Pinpoint the cell where the given text exists, returning its [x, y] midpoint coordinate. 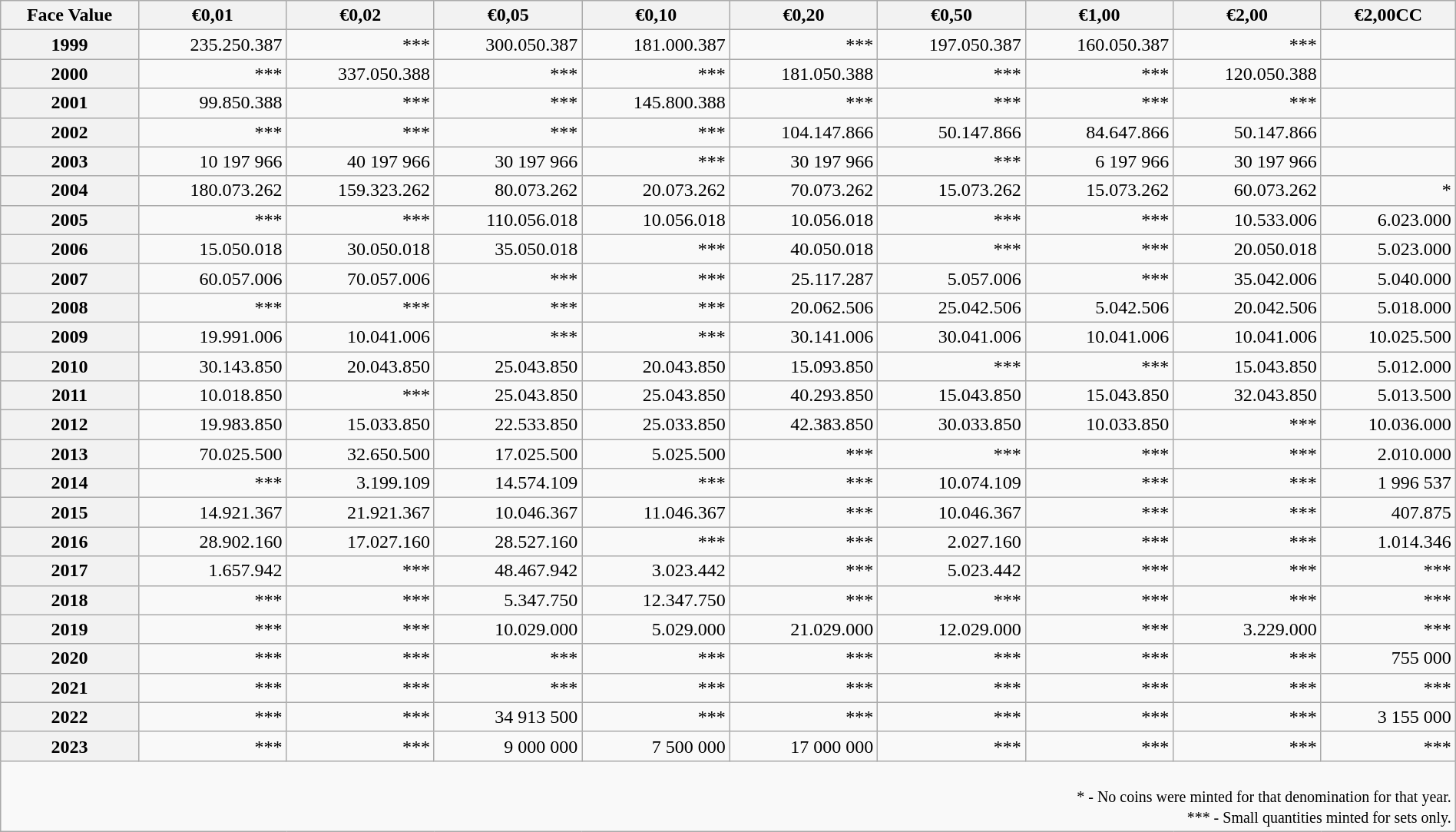
25.117.287 [803, 278]
€1,00 [1099, 15]
20.062.506 [803, 307]
€0,10 [656, 15]
70.073.262 [803, 191]
40 197 966 [360, 161]
40.050.018 [803, 249]
2012 [70, 425]
2007 [70, 278]
104.147.866 [803, 132]
70.025.500 [212, 454]
2.027.160 [951, 542]
2006 [70, 249]
35.050.018 [508, 249]
19.991.006 [212, 336]
11.046.367 [656, 512]
14.574.109 [508, 483]
120.050.388 [1247, 74]
12.029.000 [951, 629]
10 197 966 [212, 161]
5.042.506 [1099, 307]
28.527.160 [508, 542]
12.347.750 [656, 600]
Face Value [70, 15]
7 500 000 [656, 746]
2020 [70, 658]
5.057.006 [951, 278]
15.033.850 [360, 425]
48.467.942 [508, 571]
5.023.000 [1388, 249]
407.875 [1388, 512]
2016 [70, 542]
€0,50 [951, 15]
3 155 000 [1388, 717]
99.850.388 [212, 103]
30.141.006 [803, 336]
2019 [70, 629]
2005 [70, 220]
145.800.388 [656, 103]
€0,05 [508, 15]
3.199.109 [360, 483]
€0,20 [803, 15]
2021 [70, 688]
2001 [70, 103]
28.902.160 [212, 542]
6 197 966 [1099, 161]
159.323.262 [360, 191]
10.025.500 [1388, 336]
20.050.018 [1247, 249]
17 000 000 [803, 746]
110.056.018 [508, 220]
20.042.506 [1247, 307]
5.347.750 [508, 600]
337.050.388 [360, 74]
30.143.850 [212, 366]
19.983.850 [212, 425]
2017 [70, 571]
10.036.000 [1388, 425]
10.018.850 [212, 396]
2009 [70, 336]
40.293.850 [803, 396]
17.027.160 [360, 542]
35.042.006 [1247, 278]
10.533.006 [1247, 220]
2008 [70, 307]
60.073.262 [1247, 191]
2011 [70, 396]
2.010.000 [1388, 454]
70.057.006 [360, 278]
25.042.506 [951, 307]
5.018.000 [1388, 307]
2002 [70, 132]
15.050.018 [212, 249]
22.533.850 [508, 425]
9 000 000 [508, 746]
1.014.346 [1388, 542]
* - No coins were minted for that denomination for that year. *** - Small quantities minted for sets only. [728, 796]
2010 [70, 366]
181.000.387 [656, 45]
25.033.850 [656, 425]
21.921.367 [360, 512]
6.023.000 [1388, 220]
€2,00CC [1388, 15]
2023 [70, 746]
84.647.866 [1099, 132]
30.033.850 [951, 425]
30.050.018 [360, 249]
20.073.262 [656, 191]
5.040.000 [1388, 278]
5.029.000 [656, 629]
10.029.000 [508, 629]
14.921.367 [212, 512]
5.013.500 [1388, 396]
€0,01 [212, 15]
€2,00 [1247, 15]
* [1388, 191]
5.025.500 [656, 454]
2015 [70, 512]
21.029.000 [803, 629]
197.050.387 [951, 45]
180.073.262 [212, 191]
34 913 500 [508, 717]
181.050.388 [803, 74]
€0,02 [360, 15]
10.033.850 [1099, 425]
2018 [70, 600]
30.041.006 [951, 336]
32.043.850 [1247, 396]
3.023.442 [656, 571]
15.093.850 [803, 366]
5.023.442 [951, 571]
60.057.006 [212, 278]
755 000 [1388, 658]
2013 [70, 454]
2000 [70, 74]
2014 [70, 483]
32.650.500 [360, 454]
2004 [70, 191]
2022 [70, 717]
160.050.387 [1099, 45]
2003 [70, 161]
3.229.000 [1247, 629]
1 996 537 [1388, 483]
1.657.942 [212, 571]
80.073.262 [508, 191]
5.012.000 [1388, 366]
235.250.387 [212, 45]
10.074.109 [951, 483]
1999 [70, 45]
17.025.500 [508, 454]
42.383.850 [803, 425]
300.050.387 [508, 45]
